Return the (x, y) coordinate for the center point of the cell that contains the specified text.  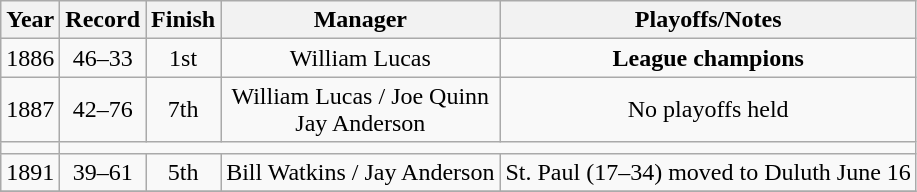
No playoffs held (708, 110)
46–33 (103, 58)
5th (184, 172)
42–76 (103, 110)
1887 (30, 110)
39–61 (103, 172)
St. Paul (17–34) moved to Duluth June 16 (708, 172)
1886 (30, 58)
Bill Watkins / Jay Anderson (360, 172)
7th (184, 110)
Year (30, 20)
Manager (360, 20)
1891 (30, 172)
League champions (708, 58)
Playoffs/Notes (708, 20)
Finish (184, 20)
William Lucas / Joe Quinn Jay Anderson (360, 110)
1st (184, 58)
Record (103, 20)
William Lucas (360, 58)
